Pinpoint the cell where the given text exists, returning its [x, y] midpoint coordinate. 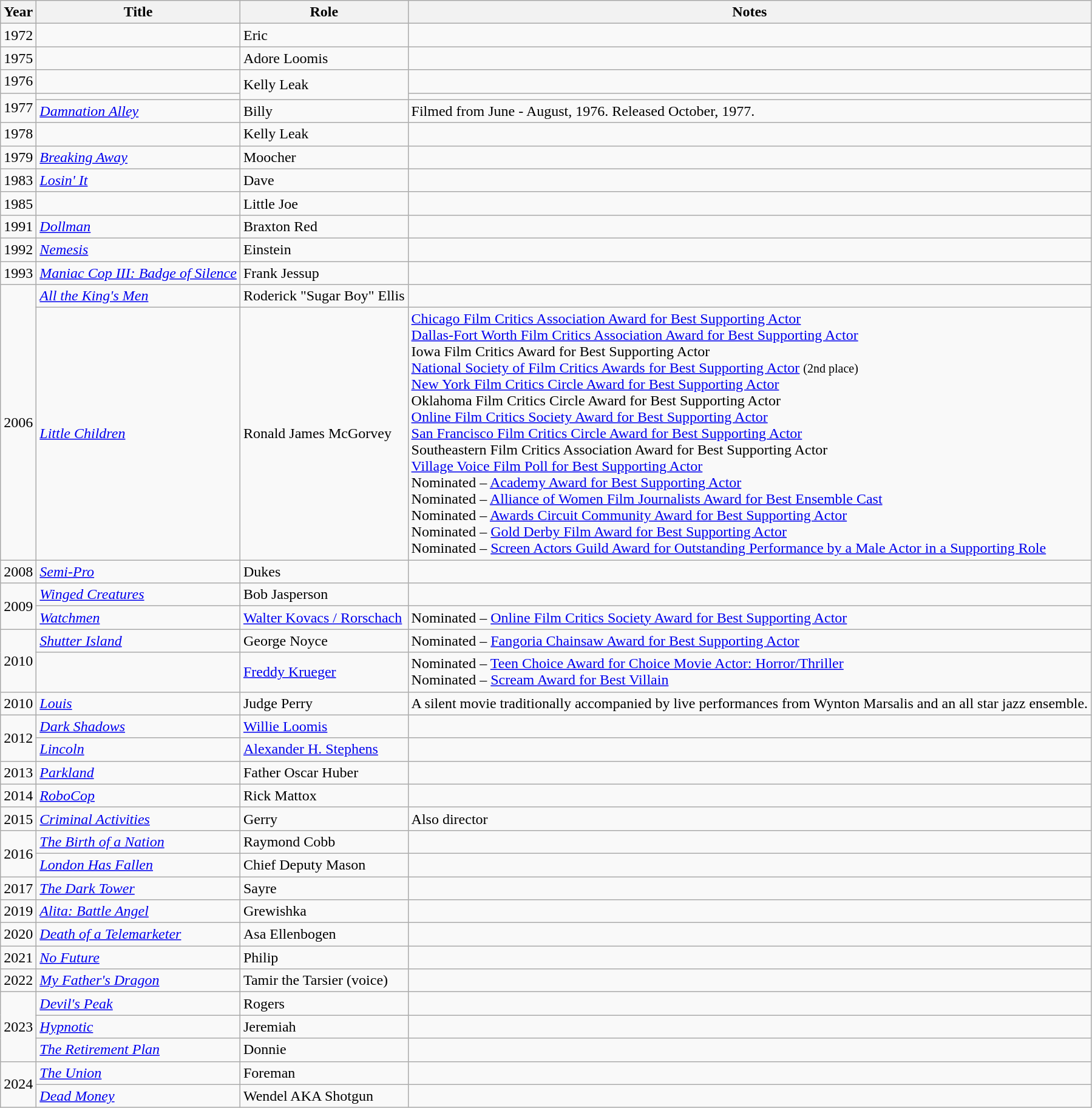
2014 [18, 796]
Freddy Krueger [324, 672]
Foreman [324, 1073]
1975 [18, 58]
Winged Creatures [138, 595]
2006 [18, 422]
Einstein [324, 249]
Philip [324, 958]
Death of a Telemarketer [138, 934]
Moocher [324, 157]
Braxton Red [324, 226]
Jeremiah [324, 1027]
1979 [18, 157]
London Has Fallen [138, 865]
Little Children [138, 434]
Maniac Cop III: Badge of Silence [138, 272]
Willie Loomis [324, 726]
Adore Loomis [324, 58]
Losin' It [138, 180]
Dead Money [138, 1096]
2017 [18, 888]
Bob Jasperson [324, 595]
1978 [18, 134]
2008 [18, 572]
1972 [18, 35]
Dark Shadows [138, 726]
Breaking Away [138, 157]
Gerry [324, 819]
Rick Mattox [324, 796]
Father Oscar Huber [324, 772]
Chief Deputy Mason [324, 865]
All the King's Men [138, 296]
Louis [138, 703]
2013 [18, 772]
Rogers [324, 1004]
2019 [18, 911]
Year [18, 12]
Hypnotic [138, 1027]
Shutter Island [138, 641]
Raymond Cobb [324, 842]
1983 [18, 180]
1977 [18, 108]
Semi-Pro [138, 572]
2016 [18, 853]
Walter Kovacs / Rorschach [324, 618]
Wendel AKA Shotgun [324, 1096]
2015 [18, 819]
2020 [18, 934]
Nominated – Teen Choice Award for Choice Movie Actor: Horror/ThrillerNominated – Scream Award for Best Villain [749, 672]
2009 [18, 606]
Nominated – Online Film Critics Society Award for Best Supporting Actor [749, 618]
Little Joe [324, 203]
Nemesis [138, 249]
A silent movie traditionally accompanied by live performances from Wynton Marsalis and an all star jazz ensemble. [749, 703]
Alexander H. Stephens [324, 749]
Frank Jessup [324, 272]
1992 [18, 249]
Alita: Battle Angel [138, 911]
Grewishka [324, 911]
1993 [18, 272]
1976 [18, 81]
Eric [324, 35]
Damnation Alley [138, 111]
Title [138, 12]
No Future [138, 958]
2022 [18, 981]
2023 [18, 1027]
Role [324, 12]
Notes [749, 12]
Lincoln [138, 749]
George Noyce [324, 641]
Watchmen [138, 618]
Devil's Peak [138, 1004]
Parkland [138, 772]
Also director [749, 819]
Filmed from June - August, 1976. Released October, 1977. [749, 111]
Tamir the Tarsier (voice) [324, 981]
1991 [18, 226]
Nominated – Fangoria Chainsaw Award for Best Supporting Actor [749, 641]
Asa Ellenbogen [324, 934]
2021 [18, 958]
2024 [18, 1084]
My Father's Dragon [138, 981]
RoboCop [138, 796]
Donnie [324, 1050]
Criminal Activities [138, 819]
Dollman [138, 226]
The Union [138, 1073]
Sayre [324, 888]
Billy [324, 111]
Judge Perry [324, 703]
The Birth of a Nation [138, 842]
Dave [324, 180]
The Retirement Plan [138, 1050]
1985 [18, 203]
2012 [18, 738]
Roderick "Sugar Boy" Ellis [324, 296]
The Dark Tower [138, 888]
Ronald James McGorvey [324, 434]
Dukes [324, 572]
